Detect which cell encompasses the target text, then output its [X, Y] center coordinate. 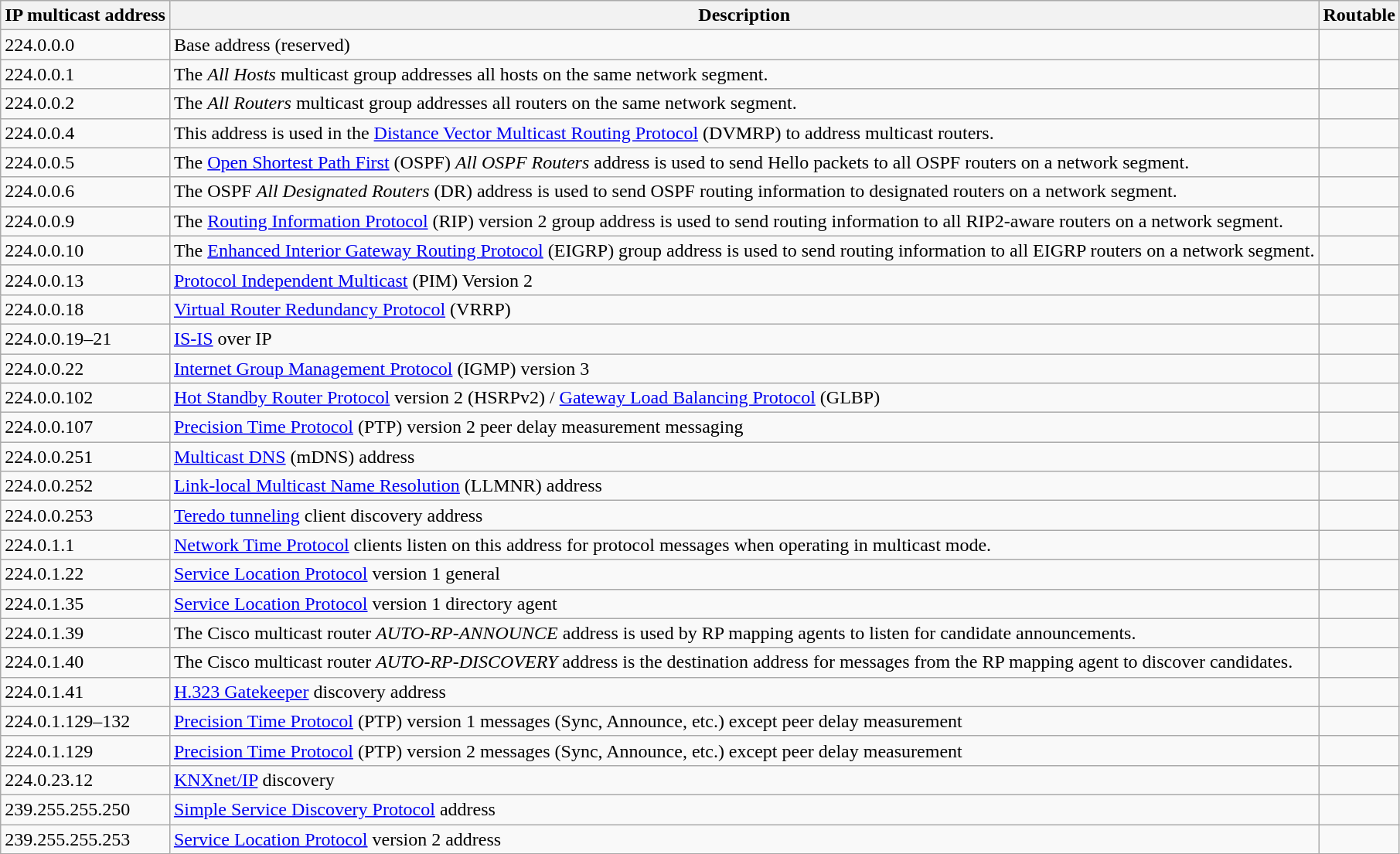
Teredo tunneling client discovery address [744, 515]
224.0.0.1 [85, 74]
IP multicast address [85, 15]
224.0.0.5 [85, 162]
224.0.0.102 [85, 398]
Precision Time Protocol (PTP) version 1 messages (Sync, Announce, etc.) except peer delay measurement [744, 721]
KNXnet/IP discovery [744, 780]
H.323 Gatekeeper discovery address [744, 692]
The All Hosts multicast group addresses all hosts on the same network segment. [744, 74]
The Enhanced Interior Gateway Routing Protocol (EIGRP) group address is used to send routing information to all EIGRP routers on a network segment. [744, 250]
239.255.255.253 [85, 839]
Service Location Protocol version 1 directory agent [744, 604]
The All Routers multicast group addresses all routers on the same network segment. [744, 104]
224.0.1.1 [85, 545]
Service Location Protocol version 2 address [744, 839]
224.0.0.9 [85, 221]
Service Location Protocol version 1 general [744, 574]
The Cisco multicast router AUTO-RP-DISCOVERY address is the destination address for messages from the RP mapping agent to discover candidates. [744, 662]
IS-IS over IP [744, 339]
Virtual Router Redundancy Protocol (VRRP) [744, 309]
224.0.1.39 [85, 633]
Hot Standby Router Protocol version 2 (HSRPv2) / Gateway Load Balancing Protocol (GLBP) [744, 398]
224.0.0.22 [85, 369]
224.0.0.19–21 [85, 339]
Multicast DNS (mDNS) address [744, 457]
224.0.0.13 [85, 280]
This address is used in the Distance Vector Multicast Routing Protocol (DVMRP) to address multicast routers. [744, 133]
Routable [1359, 15]
224.0.0.107 [85, 427]
224.0.1.41 [85, 692]
Base address (reserved) [744, 45]
224.0.23.12 [85, 780]
224.0.0.18 [85, 309]
Precision Time Protocol (PTP) version 2 messages (Sync, Announce, etc.) except peer delay measurement [744, 750]
Protocol Independent Multicast (PIM) Version 2 [744, 280]
The Routing Information Protocol (RIP) version 2 group address is used to send routing information to all RIP2-aware routers on a network segment. [744, 221]
224.0.1.129 [85, 750]
224.0.1.129–132 [85, 721]
224.0.1.40 [85, 662]
The Open Shortest Path First (OSPF) All OSPF Routers address is used to send Hello packets to all OSPF routers on a network segment. [744, 162]
239.255.255.250 [85, 809]
224.0.0.251 [85, 457]
224.0.0.4 [85, 133]
224.0.1.35 [85, 604]
224.0.0.253 [85, 515]
224.0.0.252 [85, 486]
Network Time Protocol clients listen on this address for protocol messages when operating in multicast mode. [744, 545]
Simple Service Discovery Protocol address [744, 809]
224.0.0.2 [85, 104]
The Cisco multicast router AUTO-RP-ANNOUNCE address is used by RP mapping agents to listen for candidate announcements. [744, 633]
The OSPF All Designated Routers (DR) address is used to send OSPF routing information to designated routers on a network segment. [744, 192]
224.0.0.6 [85, 192]
224.0.0.0 [85, 45]
224.0.1.22 [85, 574]
Internet Group Management Protocol (IGMP) version 3 [744, 369]
Description [744, 15]
Precision Time Protocol (PTP) version 2 peer delay measurement messaging [744, 427]
Link-local Multicast Name Resolution (LLMNR) address [744, 486]
224.0.0.10 [85, 250]
